Pinpoint the cell where the given text exists, returning its (x, y) midpoint coordinate. 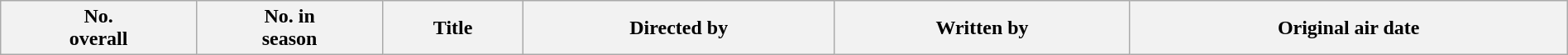
Written by (982, 28)
No.overall (99, 28)
Directed by (678, 28)
Title (453, 28)
No. inseason (289, 28)
Original air date (1348, 28)
